From the cell containing the given text, extract its center point as [x, y] coordinate. 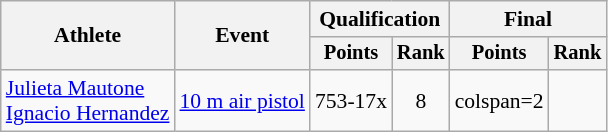
753-17x [351, 100]
Final [528, 19]
Julieta MautoneIgnacio Hernandez [88, 100]
Event [242, 36]
Athlete [88, 36]
10 m air pistol [242, 100]
8 [421, 100]
Qualification [380, 19]
colspan=2 [500, 100]
